Extract the (X, Y) coordinate from the center of the cell holding the provided text.  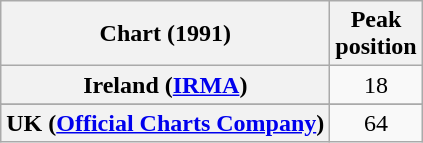
Peakposition (376, 34)
Ireland (IRMA) (166, 85)
Chart (1991) (166, 34)
64 (376, 123)
18 (376, 85)
UK (Official Charts Company) (166, 123)
